Return the (X, Y) coordinate for the center point of the cell that contains the specified text.  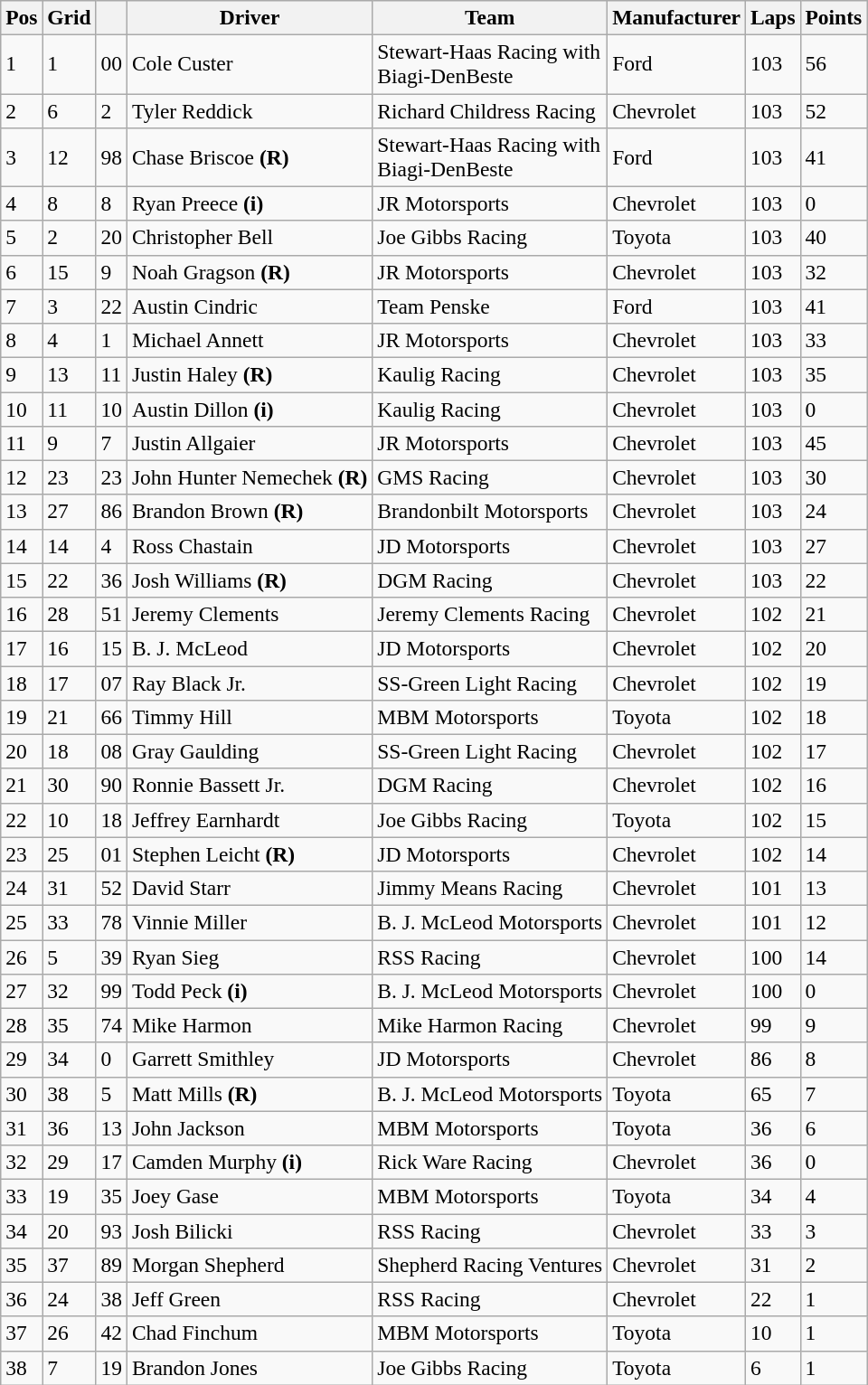
39 (111, 956)
Mike Harmon (250, 1025)
Morgan Shepherd (250, 1265)
78 (111, 922)
07 (111, 683)
Austin Dillon (i) (250, 409)
Team Penske (490, 306)
Brandon Brown (R) (250, 512)
Christopher Bell (250, 238)
Manufacturer (676, 17)
Noah Gragson (R) (250, 272)
Ray Black Jr. (250, 683)
Jimmy Means Racing (490, 888)
45 (834, 443)
Tyler Reddick (250, 110)
Jeremy Clements (250, 614)
00 (111, 63)
Todd Peck (i) (250, 991)
Justin Allgaier (250, 443)
Brandon Jones (250, 1368)
Pos (22, 17)
Cole Custer (250, 63)
Chase Briscoe (R) (250, 157)
Vinnie Miller (250, 922)
Jeffrey Earnhardt (250, 820)
Laps (772, 17)
Ross Chastain (250, 546)
Gray Gaulding (250, 751)
08 (111, 751)
Mike Harmon Racing (490, 1025)
65 (772, 1094)
42 (111, 1333)
Michael Annett (250, 340)
Points (834, 17)
Jeff Green (250, 1299)
Chad Finchum (250, 1333)
Shepherd Racing Ventures (490, 1265)
40 (834, 238)
Josh Bilicki (250, 1230)
Justin Haley (R) (250, 374)
01 (111, 854)
Joey Gase (250, 1196)
Richard Childress Racing (490, 110)
John Hunter Nemechek (R) (250, 477)
Brandonbilt Motorsports (490, 512)
93 (111, 1230)
Matt Mills (R) (250, 1094)
Stephen Leicht (R) (250, 854)
Ryan Sieg (250, 956)
90 (111, 786)
74 (111, 1025)
Jeremy Clements Racing (490, 614)
B. J. McLeod (250, 648)
Team (490, 17)
Grid (69, 17)
GMS Racing (490, 477)
51 (111, 614)
Josh Williams (R) (250, 580)
Rick Ware Racing (490, 1162)
Driver (250, 17)
Ryan Preece (i) (250, 203)
Ronnie Bassett Jr. (250, 786)
Camden Murphy (i) (250, 1162)
Timmy Hill (250, 717)
56 (834, 63)
John Jackson (250, 1128)
Garrett Smithley (250, 1060)
Austin Cindric (250, 306)
89 (111, 1265)
David Starr (250, 888)
98 (111, 157)
66 (111, 717)
